Search for the cell housing the specified text and yield its [x, y] center coordinate. 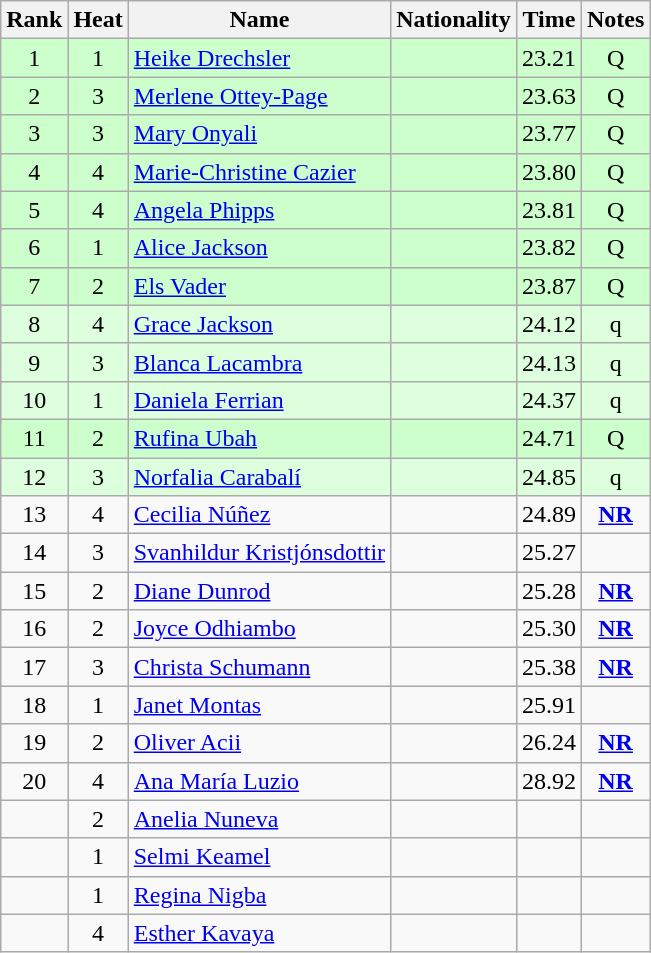
8 [34, 324]
25.28 [548, 591]
24.37 [548, 400]
Rufina Ubah [259, 438]
Mary Onyali [259, 134]
23.87 [548, 286]
Heat [98, 20]
Joyce Odhiambo [259, 629]
Cecilia Núñez [259, 515]
Rank [34, 20]
15 [34, 591]
Christa Schumann [259, 667]
Svanhildur Kristjónsdottir [259, 553]
Alice Jackson [259, 248]
25.38 [548, 667]
Merlene Ottey-Page [259, 96]
13 [34, 515]
23.21 [548, 58]
Ana María Luzio [259, 781]
25.27 [548, 553]
Anelia Nuneva [259, 819]
14 [34, 553]
25.30 [548, 629]
17 [34, 667]
19 [34, 743]
Els Vader [259, 286]
24.12 [548, 324]
Time [548, 20]
Name [259, 20]
Oliver Acii [259, 743]
7 [34, 286]
5 [34, 210]
28.92 [548, 781]
23.77 [548, 134]
Heike Drechsler [259, 58]
Marie-Christine Cazier [259, 172]
24.89 [548, 515]
Daniela Ferrian [259, 400]
Selmi Keamel [259, 857]
Blanca Lacambra [259, 362]
Notes [615, 20]
Nationality [454, 20]
24.13 [548, 362]
Regina Nigba [259, 895]
26.24 [548, 743]
Janet Montas [259, 705]
23.82 [548, 248]
Diane Dunrod [259, 591]
24.71 [548, 438]
9 [34, 362]
25.91 [548, 705]
23.80 [548, 172]
11 [34, 438]
Grace Jackson [259, 324]
24.85 [548, 477]
10 [34, 400]
Angela Phipps [259, 210]
23.81 [548, 210]
Esther Kavaya [259, 933]
20 [34, 781]
Norfalia Carabalí [259, 477]
18 [34, 705]
23.63 [548, 96]
6 [34, 248]
16 [34, 629]
12 [34, 477]
